Capture the cell that displays the provided text and extract its [X, Y] central coordinate. 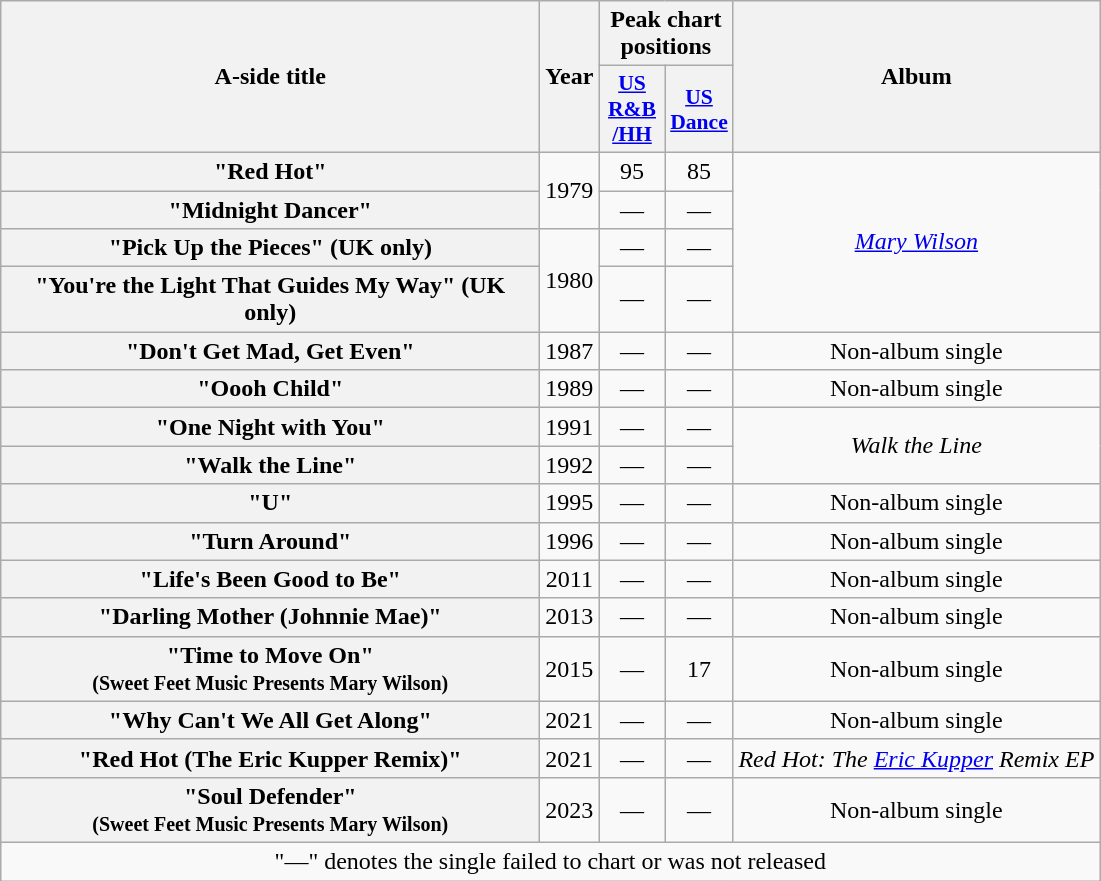
USDance [699, 110]
Peak chart positions [666, 34]
Red Hot: The Eric Kupper Remix EP [916, 758]
"Red Hot" [270, 171]
2015 [570, 668]
1979 [570, 190]
95 [632, 171]
A-side title [270, 77]
1992 [570, 465]
Album [916, 77]
"Pick Up the Pieces" (UK only) [270, 248]
"One Night with You" [270, 427]
1987 [570, 351]
"Why Can't We All Get Along" [270, 720]
1980 [570, 280]
"Life's Been Good to Be" [270, 579]
"U" [270, 503]
USR&B/HH [632, 110]
"Oooh Child" [270, 389]
1989 [570, 389]
2011 [570, 579]
85 [699, 171]
17 [699, 668]
"—" denotes the single failed to chart or was not released [550, 861]
"Time to Move On"(Sweet Feet Music Presents Mary Wilson) [270, 668]
1991 [570, 427]
"Walk the Line" [270, 465]
1995 [570, 503]
Mary Wilson [916, 242]
2013 [570, 617]
1996 [570, 541]
"Don't Get Mad, Get Even" [270, 351]
"Soul Defender"(Sweet Feet Music Presents Mary Wilson) [270, 810]
"Red Hot (The Eric Kupper Remix)" [270, 758]
Walk the Line [916, 446]
Year [570, 77]
"Midnight Dancer" [270, 209]
2023 [570, 810]
"You're the Light That Guides My Way" (UK only) [270, 300]
"Darling Mother (Johnnie Mae)" [270, 617]
"Turn Around" [270, 541]
